Capture the cell that displays the provided text and extract its [X, Y] central coordinate. 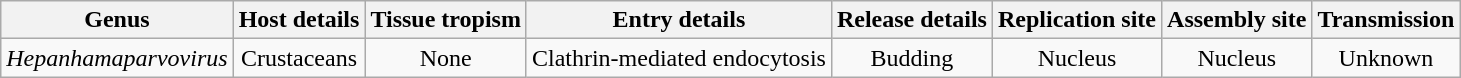
Release details [912, 20]
Budding [912, 58]
Tissue tropism [446, 20]
Unknown [1386, 58]
Assembly site [1237, 20]
None [446, 58]
Genus [117, 20]
Transmission [1386, 20]
Replication site [1076, 20]
Hepanhamaparvovirus [117, 58]
Entry details [678, 20]
Clathrin-mediated endocytosis [678, 58]
Crustaceans [299, 58]
Host details [299, 20]
